Provide the (X, Y) coordinate of the cell's center where the given text is located.  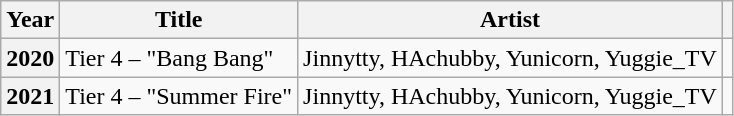
Tier 4 – "Summer Fire" (179, 96)
Year (30, 20)
Title (179, 20)
2020 (30, 58)
Artist (510, 20)
Tier 4 – "Bang Bang" (179, 58)
2021 (30, 96)
